Scan for the cell matching the given text and deliver its (x, y) coordinate at center. 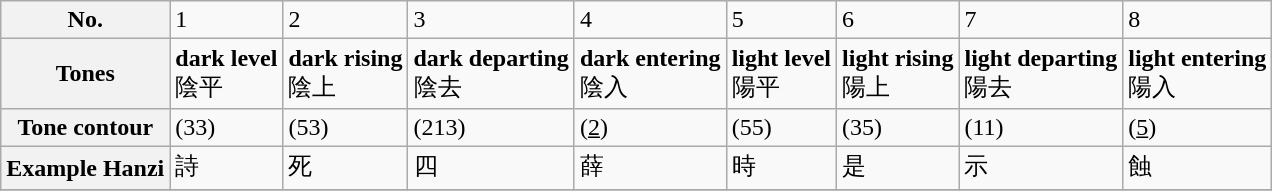
(53) (346, 127)
1 (226, 20)
light level陽平 (781, 74)
4 (650, 20)
死 (346, 168)
(55) (781, 127)
8 (1198, 20)
薛 (650, 168)
Tones (86, 74)
light departing陽去 (1041, 74)
(213) (491, 127)
7 (1041, 20)
5 (781, 20)
6 (898, 20)
dark departing陰去 (491, 74)
示 (1041, 168)
dark level陰平 (226, 74)
四 (491, 168)
light entering陽入 (1198, 74)
(35) (898, 127)
Tone contour (86, 127)
dark rising陰上 (346, 74)
dark entering陰入 (650, 74)
(2) (650, 127)
是 (898, 168)
Example Hanzi (86, 168)
蝕 (1198, 168)
(33) (226, 127)
light rising陽上 (898, 74)
3 (491, 20)
詩 (226, 168)
2 (346, 20)
No. (86, 20)
(5) (1198, 127)
(11) (1041, 127)
時 (781, 168)
